Provide the (X, Y) coordinate of the cell's center where the given text is located.  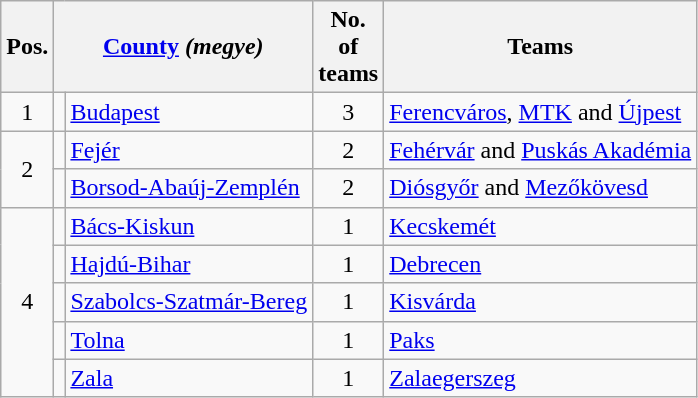
Szabolcs-Szatmár-Bereg (189, 302)
Borsod-Abaúj-Zemplén (189, 188)
Budapest (189, 112)
No. of teams (348, 47)
Paks (540, 340)
Diósgyőr and Mezőkövesd (540, 188)
Ferencváros, MTK and Újpest (540, 112)
3 (348, 112)
Fehérvár and Puskás Akadémia (540, 150)
Debrecen (540, 264)
Fejér (189, 150)
Bács-Kiskun (189, 226)
Kisvárda (540, 302)
County (megye) (184, 47)
Kecskemét (540, 226)
Pos. (28, 47)
Tolna (189, 340)
Teams (540, 47)
Zalaegerszeg (540, 378)
Hajdú-Bihar (189, 264)
4 (28, 302)
Zala (189, 378)
